Return (X, Y) of the center of cell containing provided text 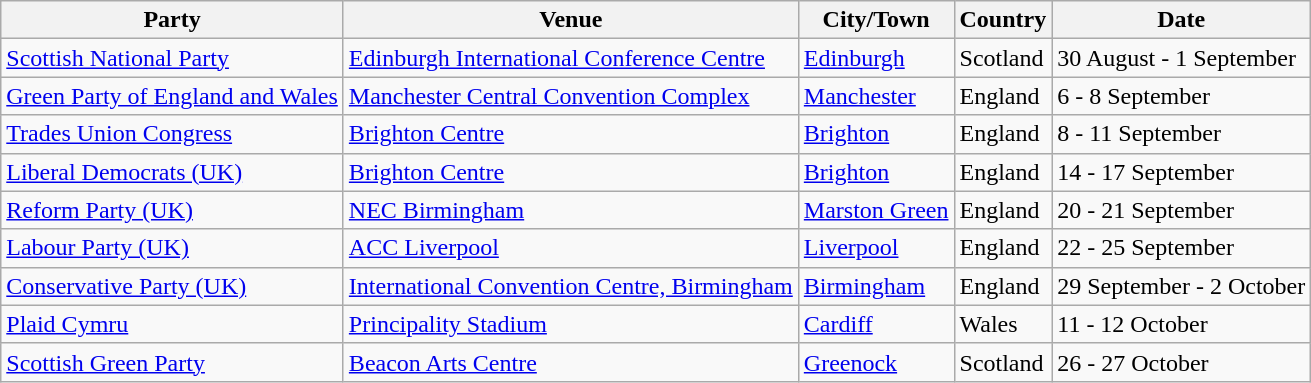
8 - 11 September (1182, 134)
6 - 8 September (1182, 96)
Liverpool (876, 248)
Plaid Cymru (172, 324)
Manchester Central Convention Complex (570, 96)
11 - 12 October (1182, 324)
International Convention Centre, Birmingham (570, 286)
City/Town (876, 20)
Beacon Arts Centre (570, 362)
Scottish National Party (172, 58)
Marston Green (876, 210)
Birmingham (876, 286)
NEC Birmingham (570, 210)
Trades Union Congress (172, 134)
Green Party of England and Wales (172, 96)
29 September - 2 October (1182, 286)
Country (1003, 20)
Venue (570, 20)
20 - 21 September (1182, 210)
Edinburgh International Conference Centre (570, 58)
Wales (1003, 324)
Principality Stadium (570, 324)
Reform Party (UK) (172, 210)
14 - 17 September (1182, 172)
Greenock (876, 362)
Labour Party (UK) (172, 248)
ACC Liverpool (570, 248)
Manchester (876, 96)
Date (1182, 20)
Conservative Party (UK) (172, 286)
26 - 27 October (1182, 362)
30 August - 1 September (1182, 58)
Scottish Green Party (172, 362)
Party (172, 20)
Edinburgh (876, 58)
Cardiff (876, 324)
Liberal Democrats (UK) (172, 172)
22 - 25 September (1182, 248)
